Pinpoint the cell where the given text exists, returning its [X, Y] midpoint coordinate. 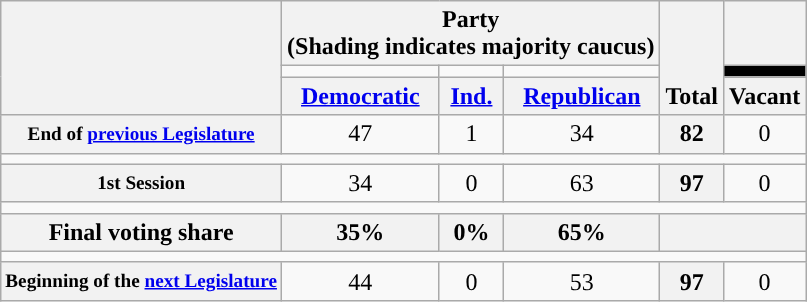
Ind. [472, 96]
65% [582, 232]
Republican [582, 96]
47 [361, 134]
Final voting share [142, 232]
63 [582, 183]
0% [472, 232]
44 [361, 281]
1st Session [142, 183]
End of previous Legislature [142, 134]
Democratic [361, 96]
Beginning of the next Legislature [142, 281]
Party (Shading indicates majority caucus) [471, 34]
35% [361, 232]
Total [692, 58]
53 [582, 281]
1 [472, 134]
82 [692, 134]
Vacant [764, 96]
